For the text-containing cell, return its midpoint in [x, y] coordinate format. 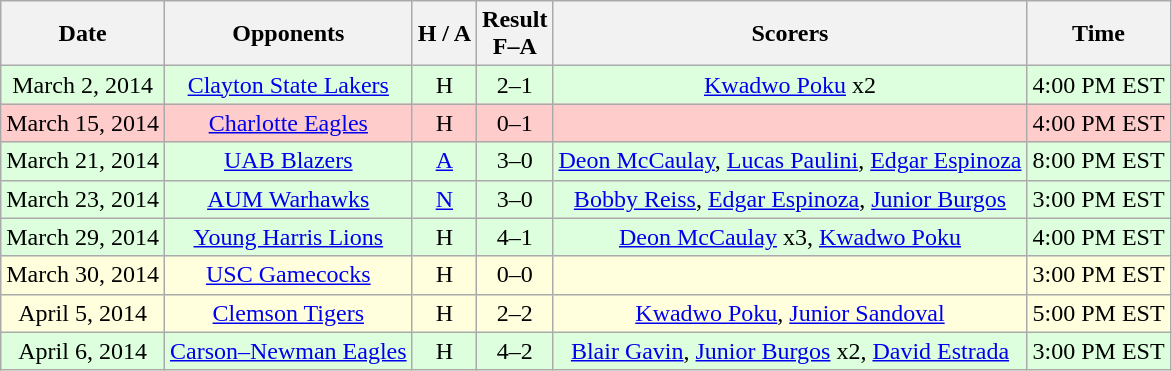
USC Gamecocks [288, 275]
ResultF–A [515, 34]
Blair Gavin, Junior Burgos x2, David Estrada [790, 351]
Kwadwo Poku x2 [790, 85]
March 2, 2014 [83, 85]
5:00 PM EST [1098, 313]
Clemson Tigers [288, 313]
AUM Warhawks [288, 199]
0–1 [515, 123]
2–1 [515, 85]
H / A [444, 34]
0–0 [515, 275]
April 5, 2014 [83, 313]
A [444, 161]
8:00 PM EST [1098, 161]
March 23, 2014 [83, 199]
4–1 [515, 237]
Clayton State Lakers [288, 85]
March 21, 2014 [83, 161]
March 29, 2014 [83, 237]
Opponents [288, 34]
Date [83, 34]
April 6, 2014 [83, 351]
Kwadwo Poku, Junior Sandoval [790, 313]
March 30, 2014 [83, 275]
2–2 [515, 313]
Carson–Newman Eagles [288, 351]
March 15, 2014 [83, 123]
Time [1098, 34]
Scorers [790, 34]
Bobby Reiss, Edgar Espinoza, Junior Burgos [790, 199]
Charlotte Eagles [288, 123]
Deon McCaulay, Lucas Paulini, Edgar Espinoza [790, 161]
UAB Blazers [288, 161]
N [444, 199]
Young Harris Lions [288, 237]
Deon McCaulay x3, Kwadwo Poku [790, 237]
4–2 [515, 351]
